Provide the (x, y) coordinate of the cell's center where the given text is located.  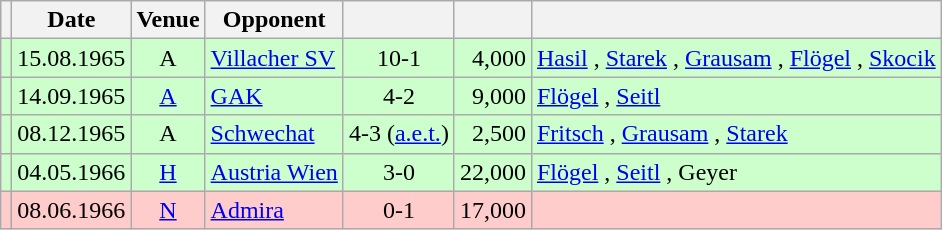
04.05.1966 (72, 172)
4,000 (492, 58)
Fritsch , Grausam , Starek (736, 134)
9,000 (492, 96)
Villacher SV (274, 58)
2,500 (492, 134)
Austria Wien (274, 172)
Admira (274, 210)
17,000 (492, 210)
Opponent (274, 20)
4-2 (398, 96)
Date (72, 20)
H (168, 172)
GAK (274, 96)
Flögel , Seitl (736, 96)
Schwechat (274, 134)
4-3 (a.e.t.) (398, 134)
0-1 (398, 210)
Venue (168, 20)
Flögel , Seitl , Geyer (736, 172)
22,000 (492, 172)
3-0 (398, 172)
08.12.1965 (72, 134)
08.06.1966 (72, 210)
Hasil , Starek , Grausam , Flögel , Skocik (736, 58)
10-1 (398, 58)
14.09.1965 (72, 96)
N (168, 210)
15.08.1965 (72, 58)
